From the cell containing the given text, extract its center point as [X, Y] coordinate. 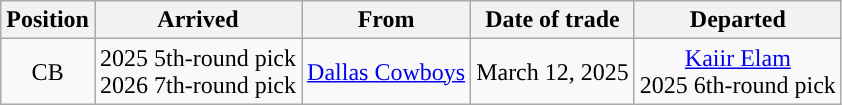
From [386, 20]
Position [48, 20]
Departed [738, 20]
CB [48, 72]
Dallas Cowboys [386, 72]
Arrived [198, 20]
March 12, 2025 [553, 72]
2025 5th-round pick 2026 7th-round pick [198, 72]
Date of trade [553, 20]
Kaiir Elam 2025 6th-round pick [738, 72]
